Pinpoint the cell where the given text exists, returning its [x, y] midpoint coordinate. 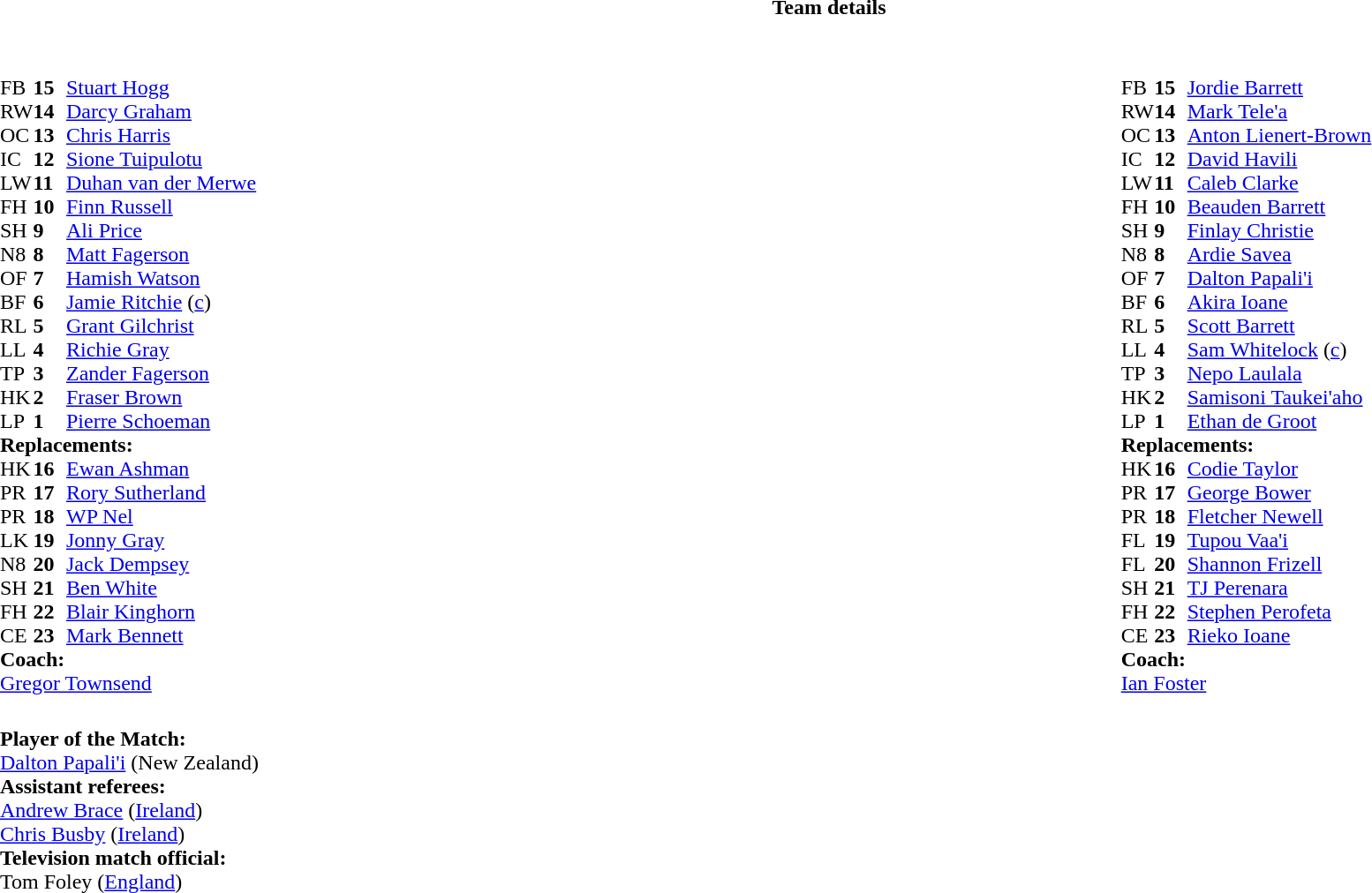
Rory Sutherland [161, 492]
David Havili [1280, 159]
Scott Barrett [1280, 326]
Finn Russell [161, 206]
Ardie Savea [1280, 254]
Sam Whitelock (c) [1280, 349]
WP Nel [161, 517]
Caleb Clarke [1280, 184]
Richie Gray [161, 349]
Stuart Hogg [161, 88]
Beauden Barrett [1280, 206]
Fletcher Newell [1280, 517]
Akira Ioane [1280, 302]
Ewan Ashman [161, 469]
Jamie Ritchie (c) [161, 302]
Jack Dempsey [161, 565]
Jonny Gray [161, 540]
Ian Foster [1247, 683]
Blair Kinghorn [161, 612]
Samisoni Taukei'aho [1280, 397]
LK [17, 540]
Nepo Laulala [1280, 374]
Shannon Frizell [1280, 565]
Ben White [161, 588]
George Bower [1280, 492]
Tupou Vaa'i [1280, 540]
Matt Fagerson [161, 254]
Zander Fagerson [161, 374]
Ali Price [161, 231]
Duhan van der Merwe [161, 184]
Rieko Ioane [1280, 635]
Hamish Watson [161, 279]
Mark Bennett [161, 635]
Sione Tuipulotu [161, 159]
Finlay Christie [1280, 231]
Grant Gilchrist [161, 326]
Jordie Barrett [1280, 88]
Ethan de Groot [1280, 422]
Codie Taylor [1280, 469]
Dalton Papali'i [1280, 279]
Chris Harris [161, 136]
TJ Perenara [1280, 588]
Pierre Schoeman [161, 422]
Darcy Graham [161, 111]
Mark Tele'a [1280, 111]
Fraser Brown [161, 397]
Stephen Perofeta [1280, 612]
Gregor Townsend [128, 683]
Anton Lienert-Brown [1280, 136]
